Find where the given text appears and provide that cell's center as (X, Y) coordinate. 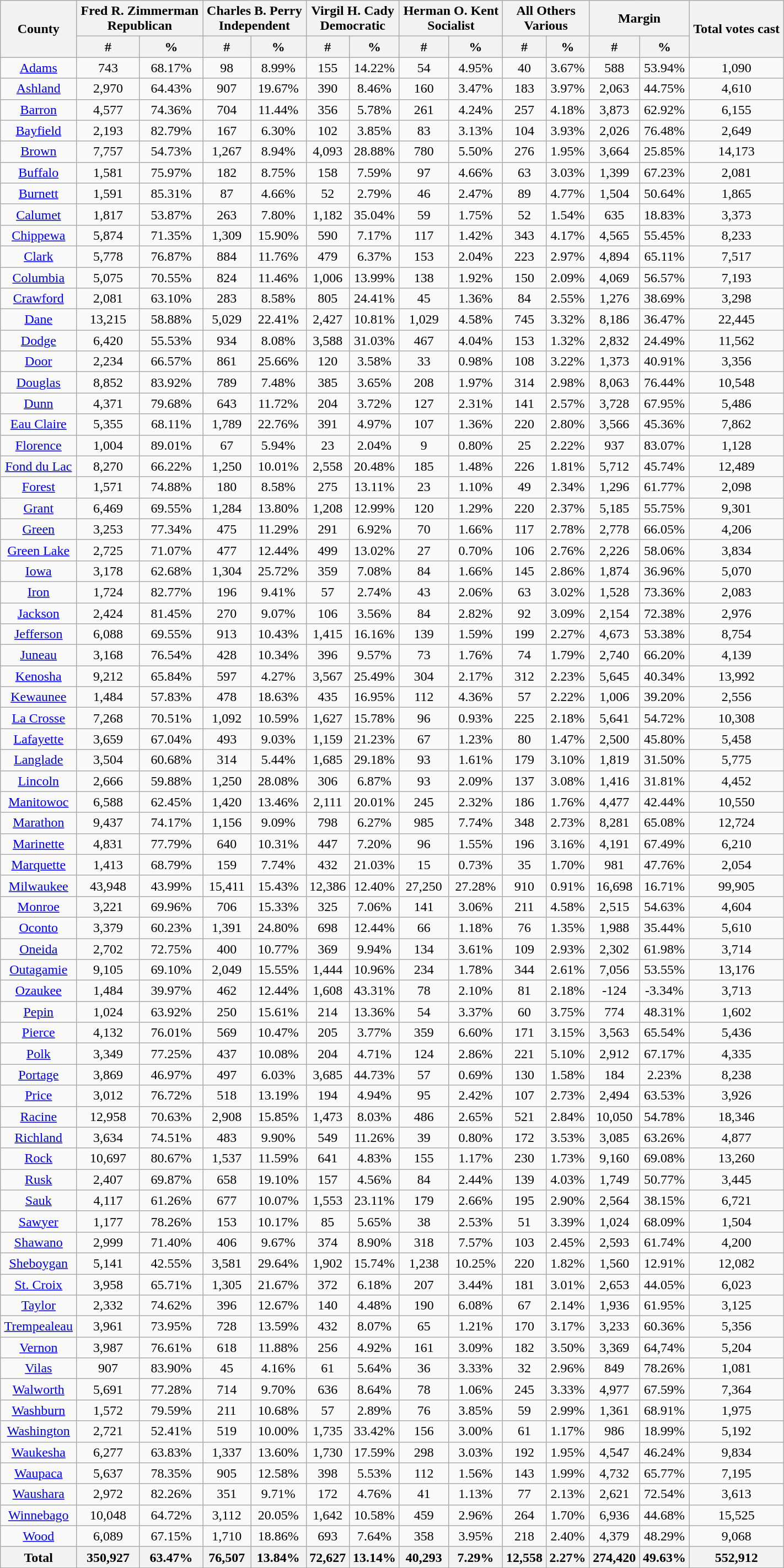
3.32% (568, 320)
6,420 (108, 341)
11.46% (278, 277)
6.30% (278, 131)
42.44% (665, 802)
2.82% (475, 613)
2,026 (614, 131)
3.17% (568, 1327)
8,233 (737, 235)
2.13% (568, 1494)
53.55% (665, 970)
73.95% (171, 1327)
1.06% (475, 1389)
76.61% (171, 1348)
2.79% (375, 193)
2,234 (108, 362)
1.99% (568, 1473)
3,178 (108, 571)
390 (327, 89)
32 (525, 1368)
4.95% (475, 68)
185 (423, 466)
79.68% (171, 403)
1,608 (327, 991)
74.62% (171, 1306)
85.31% (171, 193)
54.78% (665, 1117)
5,355 (108, 424)
Charles B. PerryIndependent (255, 19)
66.20% (665, 655)
13.36% (375, 1012)
Walworth (39, 1389)
6.60% (475, 1033)
76.87% (171, 256)
124 (423, 1054)
462 (227, 991)
4,117 (108, 1200)
2,564 (614, 1200)
3,349 (108, 1054)
17.59% (375, 1452)
9.70% (278, 1389)
24.80% (278, 928)
208 (423, 382)
77.34% (171, 529)
Jefferson (39, 634)
4,139 (737, 655)
406 (227, 1242)
41 (423, 1494)
358 (423, 1536)
2.99% (568, 1410)
986 (614, 1431)
87 (227, 193)
1,642 (327, 1515)
1,710 (227, 1536)
66.57% (171, 362)
385 (327, 382)
16,698 (614, 886)
5,610 (737, 928)
31.03% (375, 341)
5.44% (278, 760)
5.53% (375, 1473)
2,063 (614, 89)
3.00% (475, 1431)
2.53% (475, 1221)
435 (327, 697)
2.57% (568, 403)
44.73% (375, 1075)
62.45% (171, 802)
89.01% (171, 445)
Shawano (39, 1242)
76.54% (171, 655)
6,210 (737, 844)
15,411 (227, 886)
74.17% (171, 823)
3,504 (108, 760)
1,627 (327, 718)
2.93% (568, 949)
Oconto (39, 928)
Pierce (39, 1033)
13.99% (375, 277)
66.05% (665, 529)
398 (327, 1473)
6,023 (737, 1285)
1.10% (475, 487)
7.59% (375, 173)
Kewaunee (39, 697)
9,105 (108, 970)
2,970 (108, 89)
1,571 (108, 487)
7,193 (737, 277)
0.98% (475, 362)
15.78% (375, 718)
2,702 (108, 949)
1,337 (227, 1452)
70 (423, 529)
2,111 (327, 802)
33 (423, 362)
39 (423, 1138)
478 (227, 697)
3,958 (108, 1285)
10,697 (108, 1159)
4.97% (375, 424)
194 (327, 1096)
Portage (39, 1075)
4.18% (568, 110)
Pepin (39, 1012)
98 (227, 68)
4,132 (108, 1033)
1.59% (475, 634)
71.40% (171, 1242)
4,577 (108, 110)
All OthersVarious (546, 19)
934 (227, 341)
9,834 (737, 1452)
8.94% (278, 152)
22.76% (278, 424)
4.76% (375, 1494)
1,304 (227, 571)
2.65% (475, 1117)
3.65% (375, 382)
1,936 (614, 1306)
1.42% (475, 235)
2,193 (108, 131)
50.64% (665, 193)
477 (227, 550)
7.80% (278, 214)
1,902 (327, 1263)
83.92% (171, 382)
693 (327, 1536)
9.41% (278, 592)
Lincoln (39, 781)
68.91% (665, 1410)
274,420 (614, 1557)
1,128 (737, 445)
225 (525, 718)
2,083 (737, 592)
40.91% (665, 362)
10,308 (737, 718)
590 (327, 235)
4,191 (614, 844)
49 (525, 487)
218 (525, 1536)
1.23% (475, 739)
Fred R. ZimmermanRepublican (140, 19)
1,029 (423, 320)
10,548 (737, 382)
1,156 (227, 823)
1.35% (568, 928)
6.08% (475, 1306)
Vernon (39, 1348)
10.43% (278, 634)
372 (327, 1285)
2,154 (614, 613)
1.81% (568, 466)
1,309 (227, 235)
743 (108, 68)
83.07% (665, 445)
12,724 (737, 823)
1,276 (614, 299)
67.23% (665, 173)
19.67% (278, 89)
67.04% (171, 739)
43 (423, 592)
161 (423, 1348)
70.51% (171, 718)
1.78% (475, 970)
2,558 (327, 466)
Rock (39, 1159)
12.40% (375, 886)
1,305 (227, 1285)
5.64% (375, 1368)
Price (39, 1096)
40.34% (665, 676)
79.59% (171, 1410)
493 (227, 739)
214 (327, 1012)
102 (327, 131)
5,712 (614, 466)
68.79% (171, 865)
21.67% (278, 1285)
9.71% (278, 1494)
207 (423, 1285)
Oneida (39, 949)
7.48% (278, 382)
31.50% (665, 760)
1,416 (614, 781)
2,593 (614, 1242)
3,961 (108, 1327)
Iowa (39, 571)
11.26% (375, 1138)
2,908 (227, 1117)
3,728 (614, 403)
3.50% (568, 1348)
2.80% (568, 424)
56.57% (665, 277)
3.44% (475, 1285)
10.07% (278, 1200)
552,912 (737, 1557)
7,862 (737, 424)
Racine (39, 1117)
849 (614, 1368)
Douglas (39, 382)
55.75% (665, 508)
3.77% (375, 1033)
12,958 (108, 1117)
Trempealeau (39, 1327)
48.29% (665, 1536)
5,356 (737, 1327)
1.58% (568, 1075)
25.72% (278, 571)
47.76% (665, 865)
12,082 (737, 1263)
5.94% (278, 445)
La Crosse (39, 718)
1,988 (614, 928)
2,972 (108, 1494)
2,332 (108, 1306)
2.47% (475, 193)
51 (525, 1221)
6,588 (108, 802)
145 (525, 571)
65 (423, 1327)
Total (39, 1557)
15,525 (737, 1515)
10.81% (375, 320)
3.61% (475, 949)
318 (423, 1242)
Lafayette (39, 739)
Polk (39, 1054)
181 (525, 1285)
St. Croix (39, 1285)
40,293 (423, 1557)
2,999 (108, 1242)
66 (423, 928)
8.90% (375, 1242)
937 (614, 445)
3,987 (108, 1348)
2.10% (475, 991)
4.94% (375, 1096)
Adams (39, 68)
2.44% (475, 1179)
103 (525, 1242)
Margin (640, 19)
4,547 (614, 1452)
7.08% (375, 571)
11.76% (278, 256)
74.88% (171, 487)
55.53% (171, 341)
1,413 (108, 865)
1,602 (737, 1012)
3,445 (737, 1179)
Waukesha (39, 1452)
981 (614, 865)
9.03% (278, 739)
Marinette (39, 844)
10.58% (375, 1515)
10.77% (278, 949)
61.26% (171, 1200)
9,212 (108, 676)
4.77% (568, 193)
3.37% (475, 1012)
38.69% (665, 299)
2.84% (568, 1117)
Dane (39, 320)
49.63% (665, 1557)
25 (525, 445)
5,436 (737, 1033)
33.42% (375, 1431)
4.36% (475, 697)
10.17% (278, 1221)
3,356 (737, 362)
83.90% (171, 1368)
2,049 (227, 970)
Marquette (39, 865)
68.11% (171, 424)
7,195 (737, 1473)
2,912 (614, 1054)
-3.34% (665, 991)
4,565 (614, 235)
29.64% (278, 1263)
5.50% (475, 152)
5,874 (108, 235)
70.55% (171, 277)
3.02% (568, 592)
44.75% (665, 89)
8.64% (375, 1389)
3,926 (737, 1096)
3.06% (475, 907)
72.75% (171, 949)
6,469 (108, 508)
5.78% (375, 110)
486 (423, 1117)
7,056 (614, 970)
8,270 (108, 466)
60.68% (171, 760)
2.14% (568, 1306)
4,371 (108, 403)
199 (525, 634)
5,204 (737, 1348)
3,613 (737, 1494)
63.10% (171, 299)
1.21% (475, 1327)
3,373 (737, 214)
60.36% (665, 1327)
3,873 (614, 110)
15.43% (278, 886)
10,048 (108, 1515)
2,500 (614, 739)
46 (423, 193)
8,281 (614, 823)
Florence (39, 445)
2,649 (737, 131)
44.68% (665, 1515)
9.90% (278, 1138)
6.87% (375, 781)
257 (525, 110)
6,721 (737, 1200)
4.71% (375, 1054)
1,473 (327, 1117)
205 (327, 1033)
1,090 (737, 68)
2,725 (108, 550)
10.01% (278, 466)
45.36% (665, 424)
2,226 (614, 550)
3.93% (568, 131)
19.10% (278, 1179)
-124 (614, 991)
3.47% (475, 89)
0.93% (475, 718)
9,068 (737, 1536)
1.61% (475, 760)
104 (525, 131)
3,168 (108, 655)
82.77% (171, 592)
250 (227, 1012)
143 (525, 1473)
5.10% (568, 1054)
20.48% (375, 466)
270 (227, 613)
Green Lake (39, 550)
77.28% (171, 1389)
2.90% (568, 1200)
1.79% (568, 655)
140 (327, 1306)
3,588 (327, 341)
39.20% (665, 697)
7.06% (375, 907)
3.08% (568, 781)
5.65% (375, 1221)
2,832 (614, 341)
2.78% (568, 529)
14.22% (375, 68)
Jackson (39, 613)
63.92% (171, 1012)
4,604 (737, 907)
643 (227, 403)
4.27% (278, 676)
4,477 (614, 802)
1,444 (327, 970)
1,415 (327, 634)
1,817 (108, 214)
4.92% (375, 1348)
171 (525, 1033)
134 (423, 949)
43.31% (375, 991)
2.98% (568, 382)
0.91% (568, 886)
8,852 (108, 382)
42.55% (171, 1263)
76.48% (665, 131)
65.84% (171, 676)
1.92% (475, 277)
Grant (39, 508)
5,070 (737, 571)
5,641 (614, 718)
74 (525, 655)
7,268 (108, 718)
10.59% (278, 718)
38.15% (665, 1200)
99,905 (737, 886)
0.69% (475, 1075)
8,186 (614, 320)
3.39% (568, 1221)
6,277 (108, 1452)
10.68% (278, 1410)
704 (227, 110)
275 (327, 487)
70.63% (171, 1117)
Wood (39, 1536)
Total votes cast (737, 29)
3,112 (227, 1515)
Marathon (39, 823)
12.91% (665, 1263)
1.75% (475, 214)
180 (227, 487)
1,092 (227, 718)
636 (327, 1389)
1.82% (568, 1263)
159 (227, 865)
3,713 (737, 991)
1,159 (327, 739)
905 (227, 1473)
Dunn (39, 403)
73.36% (665, 592)
234 (423, 970)
5,029 (227, 320)
Eau Claire (39, 424)
4.17% (568, 235)
61.74% (665, 1242)
8.75% (278, 173)
2,721 (108, 1431)
4,610 (737, 89)
72.54% (665, 1494)
18.63% (278, 697)
3.56% (375, 613)
109 (525, 949)
38 (423, 1221)
48.31% (665, 1012)
276 (525, 152)
29.18% (375, 760)
7,364 (737, 1389)
16.71% (665, 886)
1,267 (227, 152)
138 (423, 277)
3,566 (614, 424)
2,424 (108, 613)
53.94% (665, 68)
2,054 (737, 865)
63.83% (171, 1452)
75.97% (171, 173)
Clark (39, 256)
67.49% (665, 844)
3,253 (108, 529)
861 (227, 362)
518 (227, 1096)
13,176 (737, 970)
2,621 (614, 1494)
10.08% (278, 1054)
78.35% (171, 1473)
3,581 (227, 1263)
Ozaukee (39, 991)
64.43% (171, 89)
60.23% (171, 928)
Sheboygan (39, 1263)
4,977 (614, 1389)
3,714 (737, 949)
1,296 (614, 487)
192 (525, 1452)
10.00% (278, 1431)
Outagamie (39, 970)
1,730 (327, 1452)
36.96% (665, 571)
6,155 (737, 110)
Crawford (39, 299)
2,098 (737, 487)
635 (614, 214)
3,012 (108, 1096)
1,724 (108, 592)
35.44% (665, 928)
Ashland (39, 89)
15.90% (278, 235)
15.55% (278, 970)
25.66% (278, 362)
3,834 (737, 550)
400 (227, 949)
67.95% (665, 403)
985 (423, 823)
13,215 (108, 320)
1,284 (227, 508)
9.57% (375, 655)
479 (327, 256)
20.05% (278, 1515)
13.02% (375, 550)
6.27% (375, 823)
5,637 (108, 1473)
714 (227, 1389)
69.10% (171, 970)
54.63% (665, 907)
53.87% (171, 214)
7.20% (375, 844)
3.58% (375, 362)
1.18% (475, 928)
61.95% (665, 1306)
2,407 (108, 1179)
261 (423, 110)
6.18% (375, 1285)
483 (227, 1138)
3.97% (568, 89)
226 (525, 466)
21.03% (375, 865)
9.09% (278, 823)
4,093 (327, 152)
89 (525, 193)
18.83% (665, 214)
22,445 (737, 320)
4.48% (375, 1306)
9.94% (375, 949)
55.45% (665, 235)
8,754 (737, 634)
13,260 (737, 1159)
1,789 (227, 424)
77 (525, 1494)
97 (423, 173)
12.58% (278, 1473)
Winnebago (39, 1515)
499 (327, 550)
Forest (39, 487)
350,927 (108, 1557)
4.83% (375, 1159)
24.41% (375, 299)
72,627 (327, 1557)
5,141 (108, 1263)
3,085 (614, 1138)
780 (423, 152)
223 (525, 256)
Langlade (39, 760)
15.85% (278, 1117)
5,075 (108, 277)
3,563 (614, 1033)
Burnett (39, 193)
9.67% (278, 1242)
351 (227, 1494)
13.59% (278, 1327)
Iron (39, 592)
46.97% (171, 1075)
35.04% (375, 214)
62.68% (171, 571)
1,685 (327, 760)
69.08% (665, 1159)
8,238 (737, 1075)
3,298 (737, 299)
1,420 (227, 802)
5,775 (737, 760)
150 (525, 277)
69.87% (171, 1179)
73 (423, 655)
1,208 (327, 508)
9 (423, 445)
569 (227, 1033)
158 (327, 173)
5,486 (737, 403)
3.67% (568, 68)
2.06% (475, 592)
7,757 (108, 152)
58.88% (171, 320)
1.13% (475, 1494)
9,437 (108, 823)
Sauk (39, 1200)
10.25% (475, 1263)
64.72% (171, 1515)
Manitowoc (39, 802)
356 (327, 110)
1,749 (614, 1179)
391 (327, 424)
3.01% (568, 1285)
4.24% (475, 110)
58.06% (665, 550)
369 (327, 949)
8,063 (614, 382)
Vilas (39, 1368)
76.72% (171, 1096)
7.17% (375, 235)
10,050 (614, 1117)
312 (525, 676)
23.11% (375, 1200)
72.38% (665, 613)
3.75% (568, 1012)
13,992 (737, 676)
774 (614, 1012)
13.11% (375, 487)
3,379 (108, 928)
71.35% (171, 235)
Bayfield (39, 131)
10.34% (278, 655)
Kenosha (39, 676)
11.59% (278, 1159)
3,634 (108, 1138)
658 (227, 1179)
12.99% (375, 508)
39.97% (171, 991)
46.24% (665, 1452)
81.45% (171, 613)
11.29% (278, 529)
348 (525, 823)
Door (39, 362)
137 (525, 781)
6.37% (375, 256)
2.32% (475, 802)
2.66% (475, 1200)
597 (227, 676)
1,361 (614, 1410)
28.88% (375, 152)
13.14% (375, 1557)
Calumet (39, 214)
82.79% (171, 131)
13.80% (278, 508)
2.97% (568, 256)
4,732 (614, 1473)
25.85% (665, 152)
Waushara (39, 1494)
4,379 (614, 1536)
374 (327, 1242)
21.23% (375, 739)
5,185 (614, 508)
1,975 (737, 1410)
8.08% (278, 341)
160 (423, 89)
6,089 (108, 1536)
3.15% (568, 1033)
884 (227, 256)
549 (327, 1138)
Sawyer (39, 1221)
475 (227, 529)
County (39, 29)
3.22% (568, 362)
61.98% (665, 949)
59.88% (171, 781)
298 (423, 1452)
27 (423, 550)
3.95% (475, 1536)
1,865 (737, 193)
1,572 (108, 1410)
16.95% (375, 697)
15.74% (375, 1263)
Green (39, 529)
698 (327, 928)
1.47% (568, 739)
53.38% (665, 634)
256 (327, 1348)
1,182 (327, 214)
263 (227, 214)
5,691 (108, 1389)
1.29% (475, 508)
0.70% (475, 550)
306 (327, 781)
2,740 (614, 655)
Columbia (39, 277)
69.96% (171, 907)
12,386 (327, 886)
2.42% (475, 1096)
18.99% (665, 1431)
1,819 (614, 760)
6,936 (614, 1515)
325 (327, 907)
1.56% (475, 1473)
83 (423, 131)
7.64% (375, 1536)
519 (227, 1431)
Virgil H. CadyDemocratic (353, 19)
57.83% (171, 697)
74.51% (171, 1138)
2.76% (568, 550)
45.74% (665, 466)
3.10% (568, 760)
10.47% (278, 1033)
2.89% (375, 1410)
28.08% (278, 781)
2.74% (375, 592)
76,507 (227, 1557)
80 (525, 739)
824 (227, 277)
16.16% (375, 634)
4,200 (737, 1242)
13.19% (278, 1096)
789 (227, 382)
130 (525, 1075)
2,653 (614, 1285)
14,173 (737, 152)
20.01% (375, 802)
6.03% (278, 1075)
728 (227, 1327)
12,558 (525, 1557)
25.49% (375, 676)
1.54% (568, 214)
1.55% (475, 844)
1,528 (614, 592)
1.48% (475, 466)
Waupaca (39, 1473)
27.28% (475, 886)
2,976 (737, 613)
76.44% (665, 382)
7,517 (737, 256)
1,399 (614, 173)
Fond du Lac (39, 466)
167 (227, 131)
805 (327, 299)
3,567 (327, 676)
1,560 (614, 1263)
54.73% (171, 152)
10,550 (737, 802)
3.72% (375, 403)
5,778 (108, 256)
9.07% (278, 613)
8.07% (375, 1327)
1,004 (108, 445)
641 (327, 1159)
798 (327, 823)
Buffalo (39, 173)
65.77% (665, 1473)
4,877 (737, 1138)
706 (227, 907)
3,369 (614, 1348)
10.96% (375, 970)
190 (423, 1306)
68.17% (171, 68)
81 (525, 991)
67.15% (171, 1536)
76.01% (171, 1033)
437 (227, 1054)
3.16% (568, 844)
4,831 (108, 844)
Barron (39, 110)
2,302 (614, 949)
64,74% (665, 1348)
447 (327, 844)
60 (525, 1012)
640 (227, 844)
80.67% (171, 1159)
2.40% (568, 1536)
Juneau (39, 655)
4.56% (375, 1179)
13.60% (278, 1452)
4.03% (568, 1179)
5,192 (737, 1431)
745 (525, 320)
18,346 (737, 1117)
6.92% (375, 529)
2,515 (614, 907)
Dodge (39, 341)
3,233 (614, 1327)
618 (227, 1348)
2,666 (108, 781)
3.13% (475, 131)
221 (525, 1054)
62.92% (665, 110)
2,778 (614, 529)
4,894 (614, 256)
Taylor (39, 1306)
15.33% (278, 907)
1,553 (327, 1200)
1.32% (568, 341)
588 (614, 68)
230 (525, 1159)
Washington (39, 1431)
13.46% (278, 802)
157 (327, 1179)
77.79% (171, 844)
283 (227, 299)
9,160 (614, 1159)
459 (423, 1515)
71.07% (171, 550)
1,591 (108, 193)
66.22% (171, 466)
22.41% (278, 320)
3,664 (614, 152)
11.44% (278, 110)
0.73% (475, 865)
4.16% (278, 1368)
65.11% (665, 256)
67.17% (665, 1054)
43,948 (108, 886)
4,452 (737, 781)
4.04% (475, 341)
11,562 (737, 341)
291 (327, 529)
4,335 (737, 1054)
8.46% (375, 89)
67.59% (665, 1389)
1,177 (108, 1221)
95 (423, 1096)
7.29% (475, 1557)
6,088 (108, 634)
1,238 (423, 1263)
11.88% (278, 1348)
85 (327, 1221)
1,537 (227, 1159)
108 (525, 362)
77.25% (171, 1054)
24.49% (665, 341)
156 (423, 1431)
74.36% (171, 110)
1,735 (327, 1431)
3,125 (737, 1306)
2.61% (568, 970)
195 (525, 1200)
3.53% (568, 1138)
52.41% (171, 1431)
1,391 (227, 928)
1,874 (614, 571)
65.54% (665, 1033)
12,489 (737, 466)
521 (525, 1117)
8.03% (375, 1117)
2.55% (568, 299)
36.47% (665, 320)
1,581 (108, 173)
9,301 (737, 508)
Monroe (39, 907)
18.86% (278, 1536)
467 (423, 341)
343 (525, 235)
12.67% (278, 1306)
31.81% (665, 781)
913 (227, 634)
186 (525, 802)
344 (525, 970)
183 (525, 89)
5,645 (614, 676)
1.97% (475, 382)
4,673 (614, 634)
4,206 (737, 529)
82.26% (171, 1494)
3,869 (108, 1075)
5,458 (737, 739)
Richland (39, 1138)
61.77% (665, 487)
11.72% (278, 403)
44.05% (665, 1285)
Chippewa (39, 235)
15 (423, 865)
497 (227, 1075)
264 (525, 1515)
13.84% (278, 1557)
170 (525, 1327)
15.61% (278, 1012)
27,250 (423, 886)
1.73% (568, 1159)
2.45% (568, 1242)
10.31% (278, 844)
2,427 (327, 320)
92 (525, 613)
36 (423, 1368)
4,069 (614, 277)
677 (227, 1200)
2,494 (614, 1096)
7.57% (475, 1242)
54.72% (665, 718)
184 (614, 1075)
2.37% (568, 508)
50.77% (665, 1179)
45.80% (665, 739)
1,081 (737, 1368)
43.99% (171, 886)
8.99% (278, 68)
65.71% (171, 1285)
Washburn (39, 1410)
1,373 (614, 362)
2,556 (737, 697)
127 (423, 403)
304 (423, 676)
3,659 (108, 739)
68.09% (665, 1221)
2.34% (568, 487)
65.08% (665, 823)
2.31% (475, 403)
2.17% (475, 676)
910 (525, 886)
35 (525, 865)
3,685 (327, 1075)
Herman O. KentSocialist (451, 19)
Milwaukee (39, 886)
3,221 (108, 907)
63.53% (665, 1096)
428 (227, 655)
Rusk (39, 1179)
63.47% (171, 1557)
63.26% (665, 1138)
40 (525, 68)
Brown (39, 152)
